Scan for the cell matching the given text and deliver its (x, y) coordinate at center. 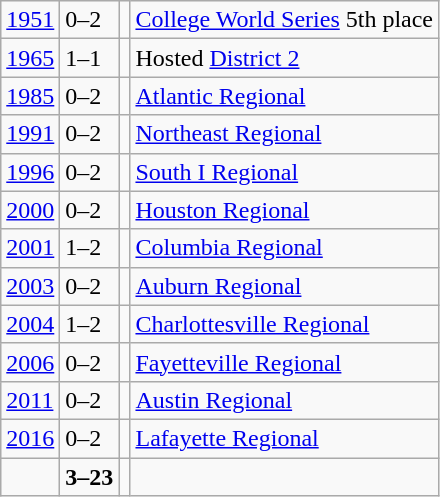
Houston Regional (284, 210)
1965 (30, 58)
1996 (30, 172)
Austin Regional (284, 400)
1991 (30, 134)
Atlantic Regional (284, 96)
2003 (30, 286)
1–1 (90, 58)
College World Series 5th place (284, 20)
2006 (30, 362)
2000 (30, 210)
3–23 (90, 477)
Lafayette Regional (284, 438)
2004 (30, 324)
Charlottesville Regional (284, 324)
Northeast Regional (284, 134)
2016 (30, 438)
2011 (30, 400)
Columbia Regional (284, 248)
1951 (30, 20)
Fayetteville Regional (284, 362)
South I Regional (284, 172)
2001 (30, 248)
Hosted District 2 (284, 58)
1985 (30, 96)
Auburn Regional (284, 286)
